Identify which cell holds the provided text, then report its (x, y) central coordinate. 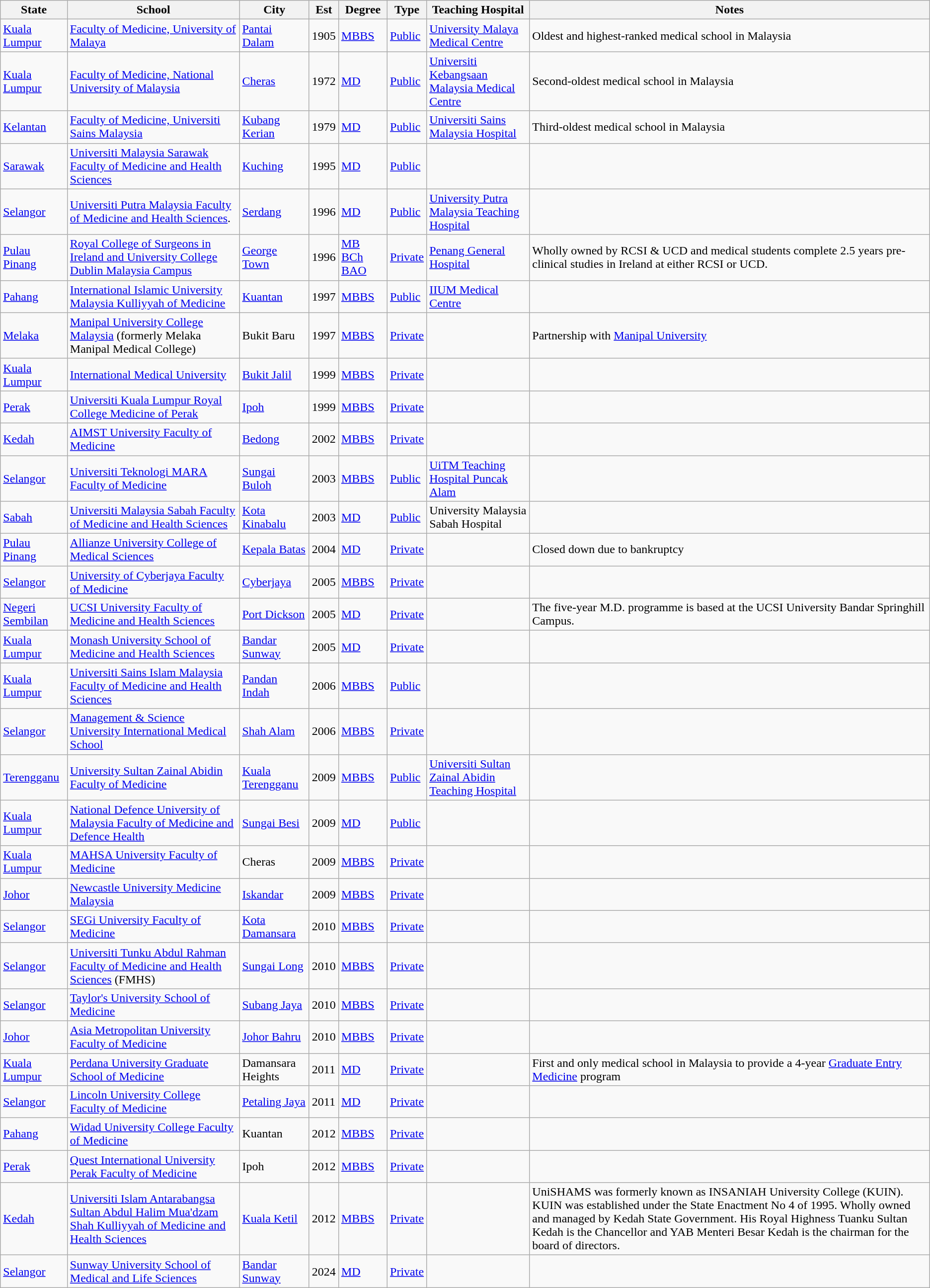
Bedong (274, 439)
Universiti Islam Antarabangsa Sultan Abdul Halim Mua'dzam Shah Kulliyyah of Medicine and Health Sciences (153, 1219)
Pandan Indah (274, 686)
Shah Alam (274, 731)
Sunway University School of Medical and Life Sciences (153, 1271)
Oldest and highest-ranked medical school in Malaysia (729, 36)
Bukit Baru (274, 335)
Penang General Hospital (478, 257)
Bukit Jalil (274, 375)
Cyberjaya (274, 582)
AIMST University Faculty of Medicine (153, 439)
Kepala Batas (274, 550)
Iskandar (274, 894)
City (274, 10)
Sarawak (34, 166)
Perdana University Graduate School of Medicine (153, 1069)
Pantai Dalam (274, 36)
Universiti Sultan Zainal Abidin Teaching Hospital (478, 777)
Second-oldest medical school in Malaysia (729, 81)
National Defence University of Malaysia Faculty of Medicine and Defence Health (153, 823)
The five-year M.D. programme is based at the UCSI University Bandar Springhill Campus. (729, 614)
MB BCh BAO (363, 257)
Manipal University College Malaysia (formerly Melaka Manipal Medical College) (153, 335)
Sungai Buloh (274, 478)
Closed down due to bankruptcy (729, 550)
International Islamic University Malaysia Kulliyyah of Medicine (153, 296)
Faculty of Medicine, Universiti Sains Malaysia (153, 127)
Teaching Hospital (478, 10)
1979 (324, 127)
Universiti Sains Malaysia Hospital (478, 127)
Universiti Tunku Abdul Rahman Faculty of Medicine and Health Sciences (FMHS) (153, 966)
Kuala Ketil (274, 1219)
Universiti Malaysia Sabah Faculty of Medicine and Health Sciences (153, 518)
1995 (324, 166)
Royal College of Surgeons in Ireland and University College Dublin Malaysia Campus (153, 257)
Monash University School of Medicine and Health Sciences (153, 647)
Negeri Sembilan (34, 614)
Type (407, 10)
University of Cyberjaya Faculty of Medicine (153, 582)
University Sultan Zainal Abidin Faculty of Medicine (153, 777)
Partnership with Manipal University (729, 335)
Est (324, 10)
IIUM Medical Centre (478, 296)
Universiti Kuala Lumpur Royal College Medicine of Perak (153, 406)
State (34, 10)
SEGi University Faculty of Medicine (153, 926)
UiTM Teaching Hospital Puncak Alam (478, 478)
University Malaya Medical Centre (478, 36)
UCSI University Faculty of Medicine and Health Sciences (153, 614)
Subang Jaya (274, 1005)
Taylor's University School of Medicine (153, 1005)
Terengganu (34, 777)
Management & Science University International Medical School (153, 731)
University Malaysia Sabah Hospital (478, 518)
Petaling Jaya (274, 1102)
Kelantan (34, 127)
Kubang Kerian (274, 127)
Newcastle University Medicine Malaysia (153, 894)
2002 (324, 439)
Faculty of Medicine, University of Malaya (153, 36)
Kota Damansara (274, 926)
Sabah (34, 518)
1972 (324, 81)
MAHSA University Faculty of Medicine (153, 862)
2004 (324, 550)
Kuching (274, 166)
Third-oldest medical school in Malaysia (729, 127)
Universiti Putra Malaysia Faculty of Medicine and Health Sciences. (153, 212)
Wholly owned by RCSI & UCD and medical students complete 2.5 years pre-clinical studies in Ireland at either RCSI or UCD. (729, 257)
Lincoln University College Faculty of Medicine (153, 1102)
Damansara Heights (274, 1069)
Sungai Long (274, 966)
Widad University College Faculty of Medicine (153, 1134)
Universiti Sains Islam Malaysia Faculty of Medicine and Health Sciences (153, 686)
International Medical University (153, 375)
Port Dickson (274, 614)
Serdang (274, 212)
George Town (274, 257)
1905 (324, 36)
Notes (729, 10)
Asia Metropolitan University Faculty of Medicine (153, 1037)
University Putra Malaysia Teaching Hospital (478, 212)
Degree (363, 10)
Quest International University Perak Faculty of Medicine (153, 1167)
Universiti Teknologi MARA Faculty of Medicine (153, 478)
First and only medical school in Malaysia to provide a 4-year Graduate Entry Medicine program (729, 1069)
Johor Bahru (274, 1037)
Faculty of Medicine, National University of Malaysia (153, 81)
Universiti Malaysia Sarawak Faculty of Medicine and Health Sciences (153, 166)
2024 (324, 1271)
Kota Kinabalu (274, 518)
Allianze University College of Medical Sciences (153, 550)
School (153, 10)
Sungai Besi (274, 823)
Melaka (34, 335)
Kuala Terengganu (274, 777)
Universiti Kebangsaan Malaysia Medical Centre (478, 81)
